For the text-containing cell, return its midpoint in [x, y] coordinate format. 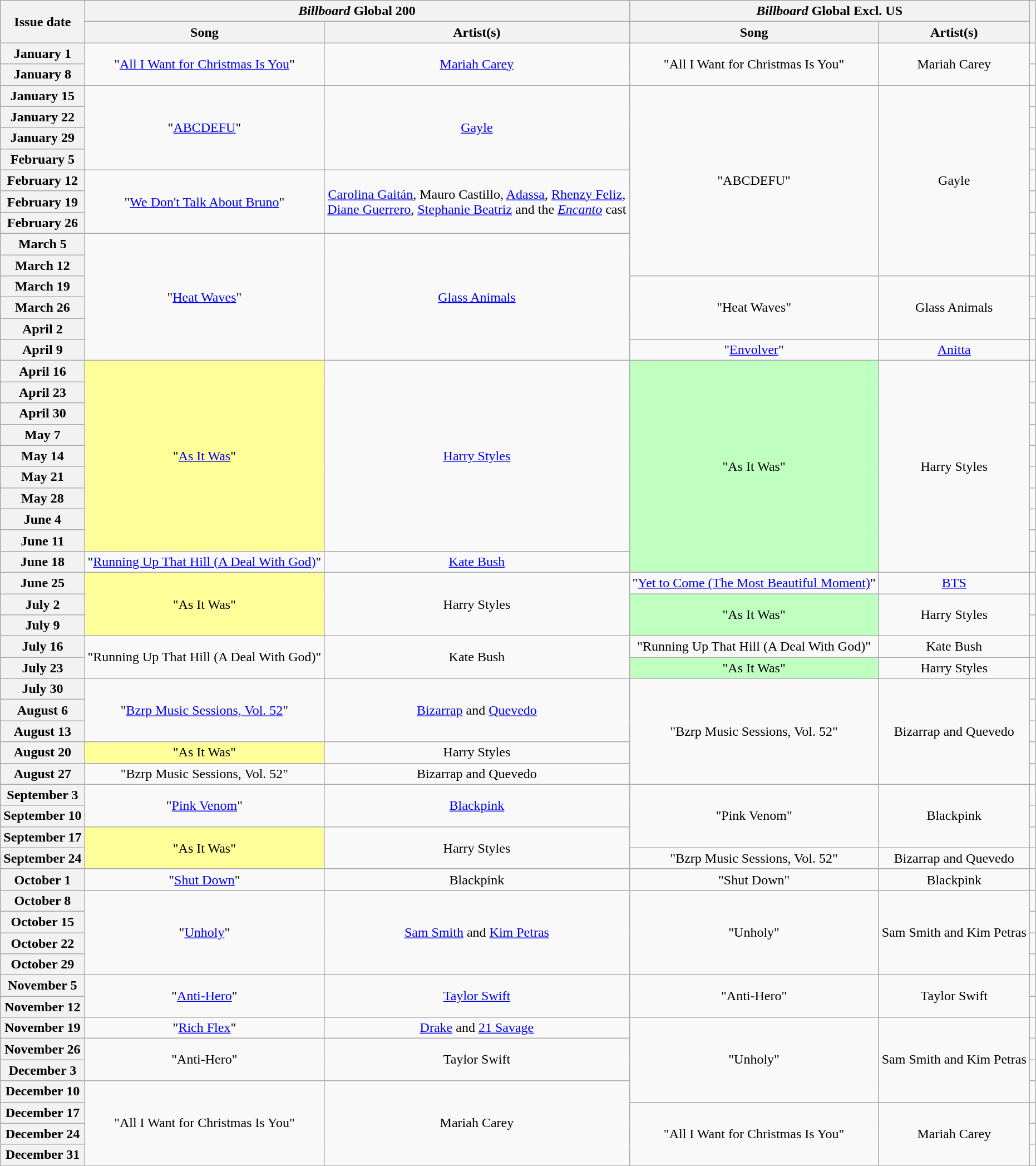
July 16 [42, 647]
Billboard Global Excl. US [829, 11]
July 23 [42, 668]
October 22 [42, 943]
May 21 [42, 477]
April 23 [42, 392]
January 8 [42, 75]
April 2 [42, 329]
February 26 [42, 223]
February 19 [42, 201]
June 25 [42, 583]
"Yet to Come (The Most Beautiful Moment)" [754, 583]
October 15 [42, 922]
March 19 [42, 287]
August 20 [42, 752]
September 10 [42, 816]
July 9 [42, 626]
"We Don't Talk About Bruno" [205, 201]
December 17 [42, 1113]
December 24 [42, 1134]
December 10 [42, 1091]
January 1 [42, 53]
November 26 [42, 1049]
December 3 [42, 1070]
August 27 [42, 774]
April 16 [42, 371]
September 3 [42, 795]
February 5 [42, 159]
July 30 [42, 689]
May 7 [42, 435]
November 19 [42, 1028]
October 1 [42, 879]
"Envolver" [754, 350]
Drake and 21 Savage [477, 1028]
August 13 [42, 731]
Issue date [42, 22]
March 26 [42, 308]
June 11 [42, 540]
January 15 [42, 96]
Anitta [954, 350]
April 9 [42, 350]
September 17 [42, 837]
March 5 [42, 244]
June 18 [42, 562]
October 8 [42, 901]
Carolina Gaitán, Mauro Castillo, Adassa, Rhenzy Feliz, Diane Guerrero, Stephanie Beatriz and the Encanto cast [477, 201]
September 24 [42, 858]
January 22 [42, 117]
July 2 [42, 604]
March 12 [42, 265]
November 12 [42, 1007]
January 29 [42, 138]
February 12 [42, 180]
Billboard Global 200 [357, 11]
August 6 [42, 710]
November 5 [42, 986]
October 29 [42, 965]
December 31 [42, 1155]
"Rich Flex" [205, 1028]
BTS [954, 583]
June 4 [42, 519]
April 30 [42, 414]
May 28 [42, 498]
May 14 [42, 456]
